Detect which cell encompasses the target text, then output its (X, Y) center coordinate. 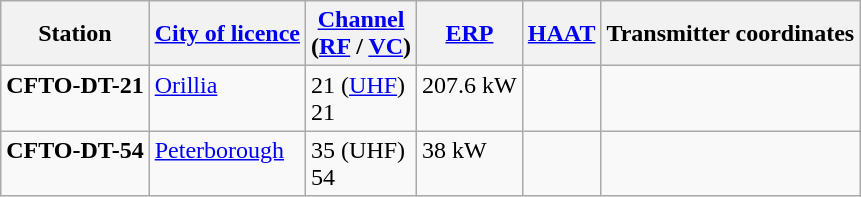
207.6 kW (470, 98)
CFTO-DT-54 (75, 164)
35 (UHF)54 (362, 164)
ERP (470, 34)
Orillia (227, 98)
Transmitter coordinates (730, 34)
CFTO-DT-21 (75, 98)
Channel(RF / VC) (362, 34)
City of licence (227, 34)
Station (75, 34)
HAAT (562, 34)
38 kW (470, 164)
21 (UHF)21 (362, 98)
Peterborough (227, 164)
